Detect which cell encompasses the target text, then output its (x, y) center coordinate. 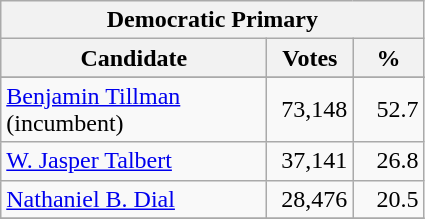
Votes (310, 58)
W. Jasper Talbert (134, 161)
20.5 (388, 199)
Democratic Primary (212, 20)
26.8 (388, 161)
Candidate (134, 58)
37,141 (310, 161)
Nathaniel B. Dial (134, 199)
52.7 (388, 110)
% (388, 58)
Benjamin Tillman (incumbent) (134, 110)
73,148 (310, 110)
28,476 (310, 199)
